Locate the cell with the specified text and output its (X, Y) center coordinate. 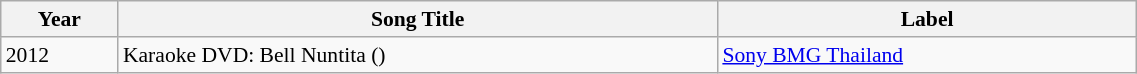
2012 (60, 55)
Year (60, 19)
Song Title (418, 19)
Karaoke DVD: Bell Nuntita () (418, 55)
Label (927, 19)
Sony BMG Thailand (927, 55)
